Search for the cell housing the specified text and yield its [x, y] center coordinate. 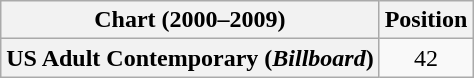
US Adult Contemporary (Billboard) [190, 58]
Chart (2000–2009) [190, 20]
42 [426, 58]
Position [426, 20]
